Capture the cell that displays the provided text and extract its (x, y) central coordinate. 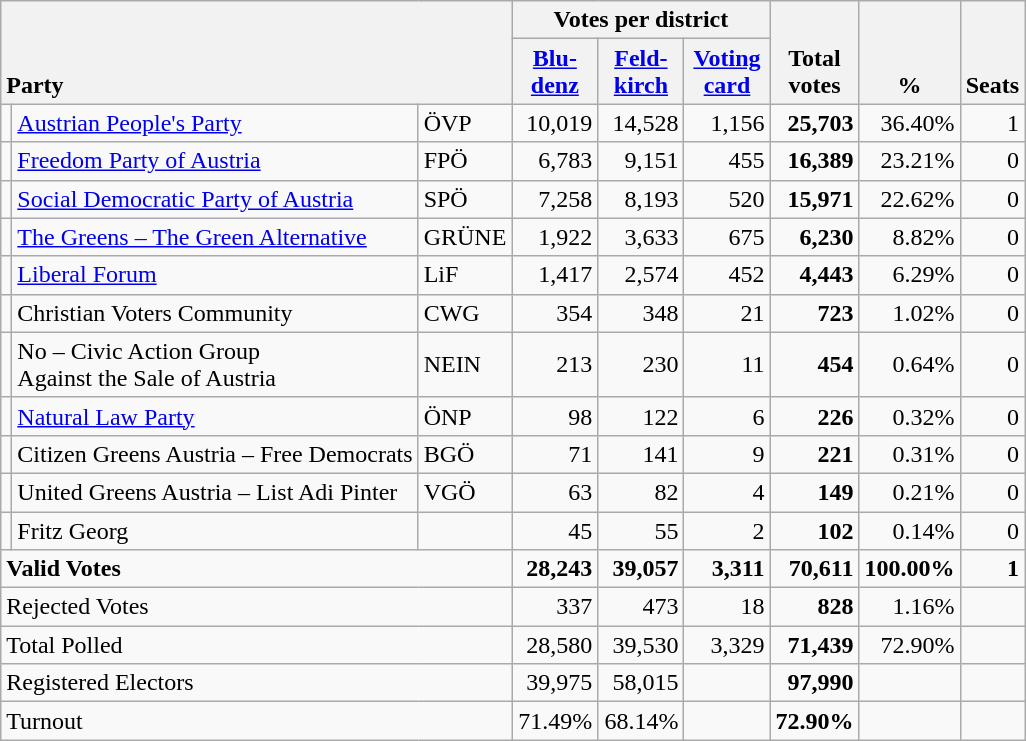
16,389 (814, 161)
Blu-denz (555, 72)
0.64% (910, 364)
58,015 (641, 683)
% (910, 52)
0.31% (910, 454)
28,580 (555, 645)
Party (256, 52)
Christian Voters Community (215, 313)
102 (814, 531)
4 (727, 492)
Austrian People's Party (215, 123)
7,258 (555, 199)
226 (814, 416)
CWG (465, 313)
10,019 (555, 123)
6 (727, 416)
Social Democratic Party of Austria (215, 199)
71,439 (814, 645)
6,783 (555, 161)
723 (814, 313)
71 (555, 454)
455 (727, 161)
100.00% (910, 569)
22.62% (910, 199)
213 (555, 364)
The Greens – The Green Alternative (215, 237)
97,990 (814, 683)
Feld-kirch (641, 72)
0.14% (910, 531)
45 (555, 531)
348 (641, 313)
Votes per district (641, 20)
98 (555, 416)
0.32% (910, 416)
3,311 (727, 569)
ÖVP (465, 123)
2,574 (641, 275)
63 (555, 492)
BGÖ (465, 454)
Total Polled (256, 645)
Votingcard (727, 72)
6.29% (910, 275)
122 (641, 416)
Totalvotes (814, 52)
SPÖ (465, 199)
1,156 (727, 123)
3,329 (727, 645)
Citizen Greens Austria – Free Democrats (215, 454)
9 (727, 454)
473 (641, 607)
Valid Votes (256, 569)
Seats (992, 52)
1.02% (910, 313)
8.82% (910, 237)
25,703 (814, 123)
8,193 (641, 199)
ÖNP (465, 416)
Fritz Georg (215, 531)
141 (641, 454)
15,971 (814, 199)
454 (814, 364)
1.16% (910, 607)
No – Civic Action GroupAgainst the Sale of Austria (215, 364)
452 (727, 275)
18 (727, 607)
9,151 (641, 161)
149 (814, 492)
NEIN (465, 364)
GRÜNE (465, 237)
23.21% (910, 161)
230 (641, 364)
2 (727, 531)
Natural Law Party (215, 416)
71.49% (555, 721)
VGÖ (465, 492)
Liberal Forum (215, 275)
39,057 (641, 569)
FPÖ (465, 161)
70,611 (814, 569)
0.21% (910, 492)
1,417 (555, 275)
221 (814, 454)
Registered Electors (256, 683)
LiF (465, 275)
21 (727, 313)
United Greens Austria – List Adi Pinter (215, 492)
4,443 (814, 275)
354 (555, 313)
55 (641, 531)
Rejected Votes (256, 607)
6,230 (814, 237)
39,530 (641, 645)
14,528 (641, 123)
828 (814, 607)
82 (641, 492)
3,633 (641, 237)
675 (727, 237)
11 (727, 364)
1,922 (555, 237)
520 (727, 199)
28,243 (555, 569)
68.14% (641, 721)
337 (555, 607)
Freedom Party of Austria (215, 161)
36.40% (910, 123)
39,975 (555, 683)
Turnout (256, 721)
